Provide the (X, Y) coordinate of the cell's center where the given text is located.  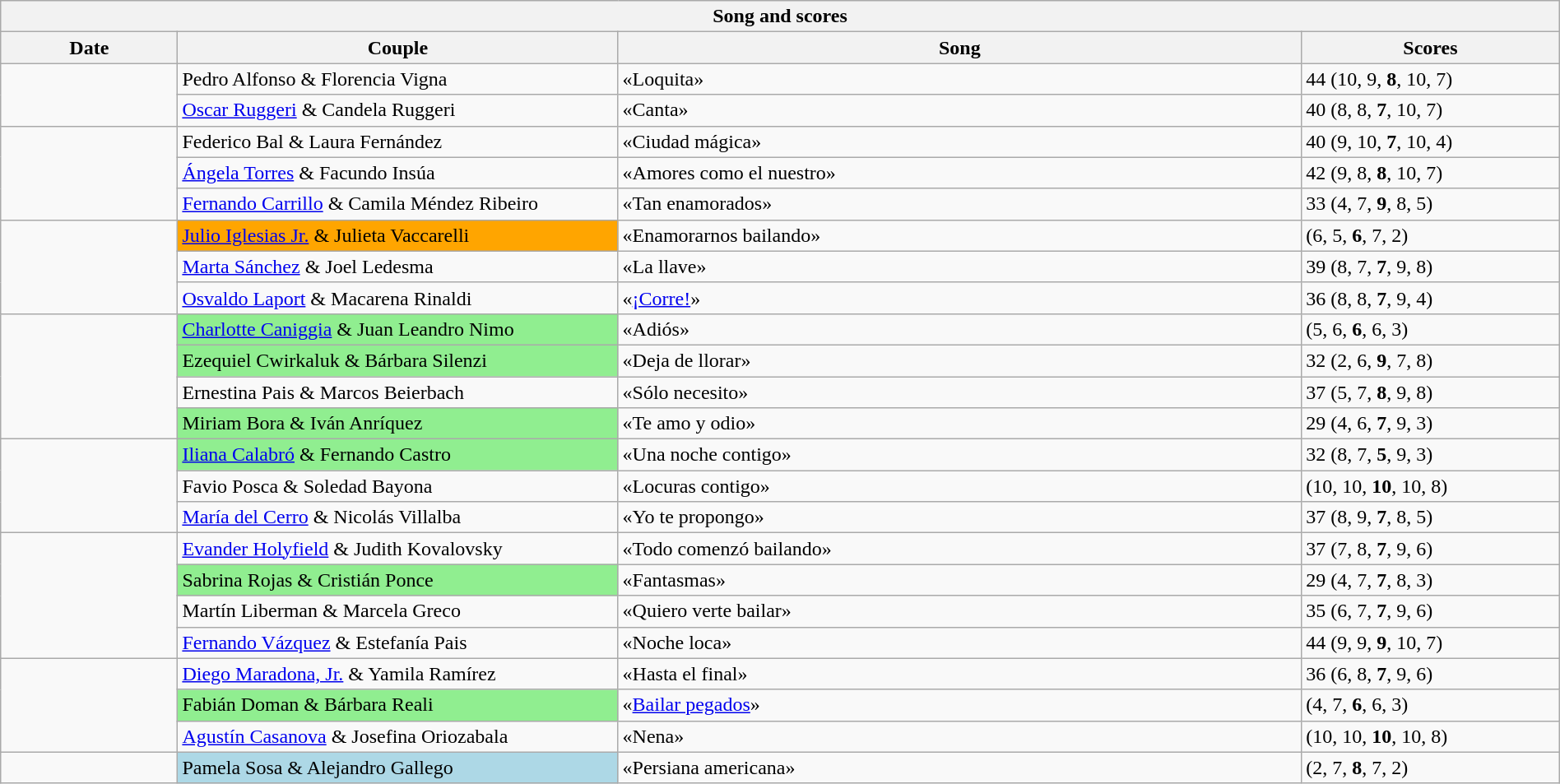
«Yo te propongo» (959, 517)
«Ciudad mágica» (959, 141)
40 (9, 10, 7, 10, 4) (1431, 141)
Song (959, 48)
Oscar Ruggeri & Candela Ruggeri (398, 110)
Julio Iglesias Jr. & Julieta Vaccarelli (398, 235)
Agustín Casanova & Josefina Oriozabala (398, 736)
39 (8, 7, 7, 9, 8) (1431, 267)
«La llave» (959, 267)
Federico Bal & Laura Fernández (398, 141)
«Persiana americana» (959, 768)
37 (8, 9, 7, 8, 5) (1431, 517)
«Locuras contigo» (959, 486)
Ángela Torres & Facundo Insúa (398, 173)
33 (4, 7, 9, 8, 5) (1431, 204)
«Sólo necesito» (959, 392)
Fernando Vázquez & Estefanía Pais (398, 643)
«Hasta el final» (959, 674)
(2, 7, 8, 7, 2) (1431, 768)
29 (4, 6, 7, 9, 3) (1431, 424)
María del Cerro & Nicolás Villalba (398, 517)
36 (8, 8, 7, 9, 4) (1431, 298)
«Noche loca» (959, 643)
«Canta» (959, 110)
(6, 5, 6, 7, 2) (1431, 235)
Charlotte Caniggia & Juan Leandro Nimo (398, 329)
Miriam Bora & Iván Anríquez (398, 424)
Pedro Alfonso & Florencia Vigna (398, 79)
35 (6, 7, 7, 9, 6) (1431, 611)
Ezequiel Cwirkaluk & Bárbara Silenzi (398, 360)
«Amores como el nuestro» (959, 173)
Osvaldo Laport & Macarena Rinaldi (398, 298)
Fernando Carrillo & Camila Méndez Ribeiro (398, 204)
«Una noche contigo» (959, 455)
«Nena» (959, 736)
«Deja de llorar» (959, 360)
«Te amo y odio» (959, 424)
Scores (1431, 48)
Sabrina Rojas & Cristián Ponce (398, 580)
29 (4, 7, 7, 8, 3) (1431, 580)
42 (9, 8, 8, 10, 7) (1431, 173)
(5, 6, 6, 6, 3) (1431, 329)
Martín Liberman & Marcela Greco (398, 611)
37 (7, 8, 7, 9, 6) (1431, 549)
Evander Holyfield & Judith Kovalovsky (398, 549)
«Fantasmas» (959, 580)
40 (8, 8, 7, 10, 7) (1431, 110)
«Bailar pegados» (959, 705)
44 (10, 9, 8, 10, 7) (1431, 79)
32 (2, 6, 9, 7, 8) (1431, 360)
Iliana Calabró & Fernando Castro (398, 455)
(4, 7, 6, 6, 3) (1431, 705)
37 (5, 7, 8, 9, 8) (1431, 392)
«Loquita» (959, 79)
«¡Corre!» (959, 298)
36 (6, 8, 7, 9, 6) (1431, 674)
32 (8, 7, 5, 9, 3) (1431, 455)
«Adiós» (959, 329)
«Todo comenzó bailando» (959, 549)
Marta Sánchez & Joel Ledesma (398, 267)
«Tan enamorados» (959, 204)
Diego Maradona, Jr. & Yamila Ramírez (398, 674)
Pamela Sosa & Alejandro Gallego (398, 768)
«Quiero verte bailar» (959, 611)
«Enamorarnos bailando» (959, 235)
Ernestina Pais & Marcos Beierbach (398, 392)
Couple (398, 48)
Fabián Doman & Bárbara Reali (398, 705)
Date (89, 48)
Favio Posca & Soledad Bayona (398, 486)
Song and scores (780, 16)
44 (9, 9, 9, 10, 7) (1431, 643)
